Pinpoint the cell where the given text exists, returning its [X, Y] midpoint coordinate. 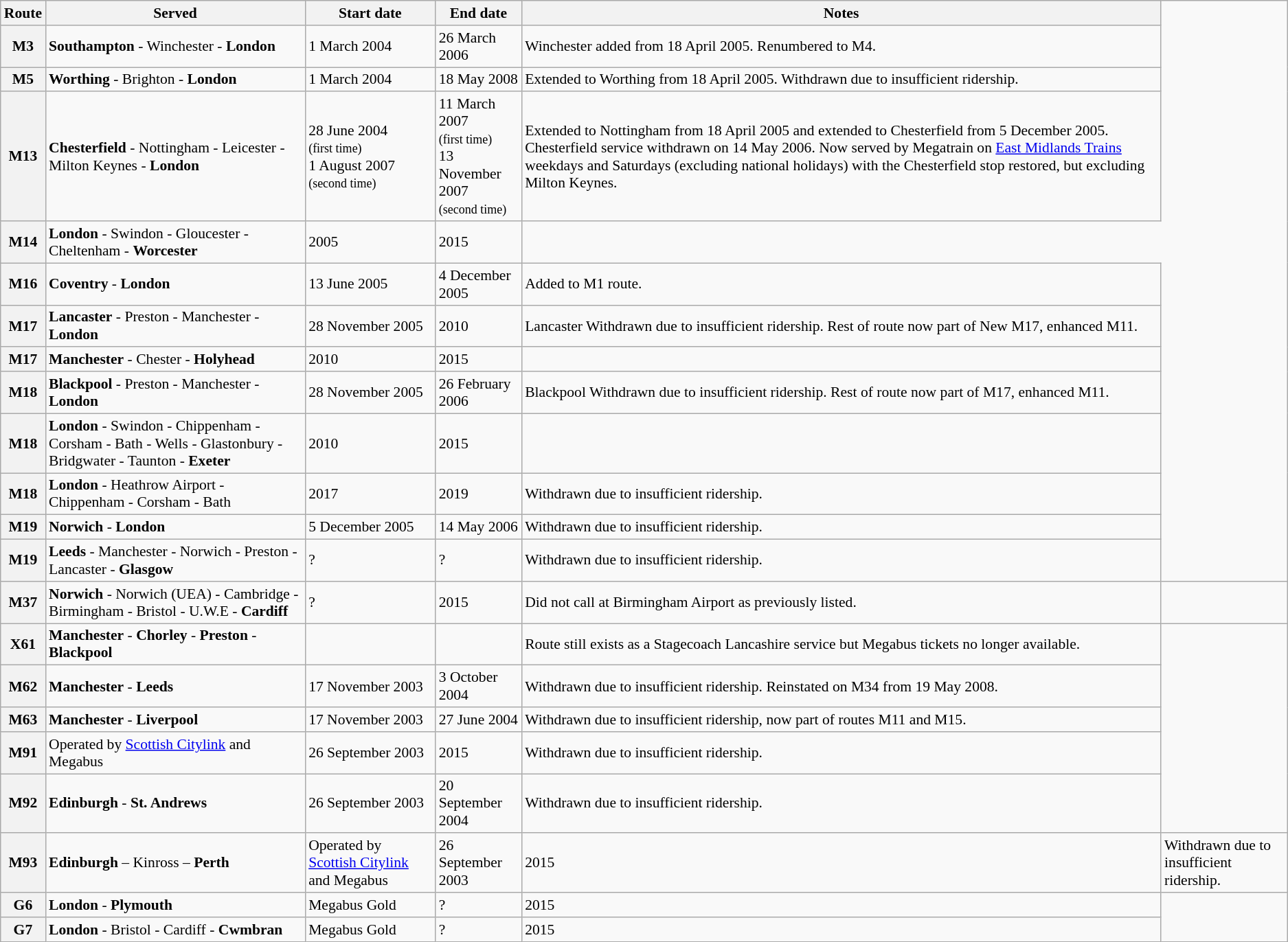
M37 [23, 603]
Served [175, 13]
M5 [23, 80]
M13 [23, 157]
End date [478, 13]
Edinburgh – Kinross – Perth [175, 864]
Norwich - Norwich (UEA) - Cambridge - Birmingham - Bristol - U.W.E - Cardiff [175, 603]
Norwich - London [175, 527]
Start date [370, 13]
M63 [23, 720]
3 October 2004 [478, 687]
M16 [23, 284]
28 June 2004(first time)1 August 2007(second time) [370, 157]
Manchester - Leeds [175, 687]
Route still exists as a Stagecoach Lancashire service but Megabus tickets no longer available. [841, 644]
Lancaster - Preston - Manchester - London [175, 325]
14 May 2006 [478, 527]
Extended to Worthing from 18 April 2005. Withdrawn due to insufficient ridership. [841, 80]
Notes [841, 13]
Manchester - Liverpool [175, 720]
2019 [478, 494]
4 December 2005 [478, 284]
2005 [370, 242]
M62 [23, 687]
X61 [23, 644]
Blackpool Withdrawn due to insufficient ridership. Rest of route now part of M17, enhanced M11. [841, 393]
M91 [23, 753]
London - Swindon - Gloucester - Cheltenham - Worcester [175, 242]
Manchester - Chester - Holyhead [175, 360]
London - Plymouth [175, 905]
Manchester - Chorley - Preston - Blackpool [175, 644]
Leeds - Manchester - Norwich - Preston - Lancaster - Glasgow [175, 560]
M93 [23, 864]
13 June 2005 [370, 284]
26 February 2006 [478, 393]
18 May 2008 [478, 80]
M92 [23, 803]
Lancaster Withdrawn due to insufficient ridership. Rest of route now part of New M17, enhanced M11. [841, 325]
27 June 2004 [478, 720]
26 March 2006 [478, 47]
Withdrawn due to insufficient ridership, now part of routes M11 and M15. [841, 720]
G6 [23, 905]
London - Bristol - Cardiff - Cwmbran [175, 930]
Did not call at Birmingham Airport as previously listed. [841, 603]
Edinburgh - St. Andrews [175, 803]
Added to M1 route. [841, 284]
Winchester added from 18 April 2005. Renumbered to M4. [841, 47]
London - Heathrow Airport - Chippenham - Corsham - Bath [175, 494]
Blackpool - Preston - Manchester - London [175, 393]
5 December 2005 [370, 527]
Chesterfield - Nottingham - Leicester - Milton Keynes - London [175, 157]
London - Swindon - Chippenham - Corsham - Bath - Wells - Glastonbury - Bridgwater - Taunton - Exeter [175, 444]
11 March 2007(first time)13 November 2007(second time) [478, 157]
20 September 2004 [478, 803]
Withdrawn due to insufficient ridership. Reinstated on M34 from 19 May 2008. [841, 687]
Worthing - Brighton - London [175, 80]
M3 [23, 47]
Southampton - Winchester - London [175, 47]
Route [23, 13]
2017 [370, 494]
G7 [23, 930]
Coventry - London [175, 284]
M14 [23, 242]
